Output the (x, y) coordinate of the center of the cell containing the given text.  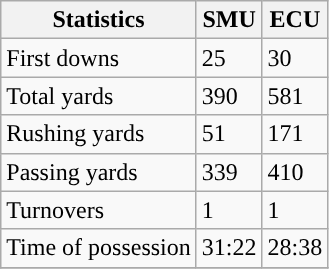
Passing yards (99, 172)
339 (229, 172)
25 (229, 58)
390 (229, 96)
Time of possession (99, 248)
ECU (295, 20)
410 (295, 172)
Total yards (99, 96)
581 (295, 96)
Statistics (99, 20)
SMU (229, 20)
Rushing yards (99, 134)
30 (295, 58)
171 (295, 134)
31:22 (229, 248)
First downs (99, 58)
Turnovers (99, 210)
51 (229, 134)
28:38 (295, 248)
